Extract the [x, y] coordinate from the center of the cell holding the provided text.  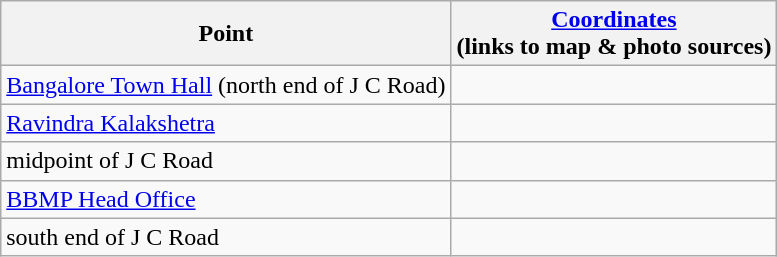
south end of J C Road [226, 237]
Coordinates(links to map & photo sources) [614, 34]
Ravindra Kalakshetra [226, 123]
BBMP Head Office [226, 199]
midpoint of J C Road [226, 161]
Bangalore Town Hall (north end of J C Road) [226, 85]
Point [226, 34]
